From the cell containing the given text, extract its center point as (x, y) coordinate. 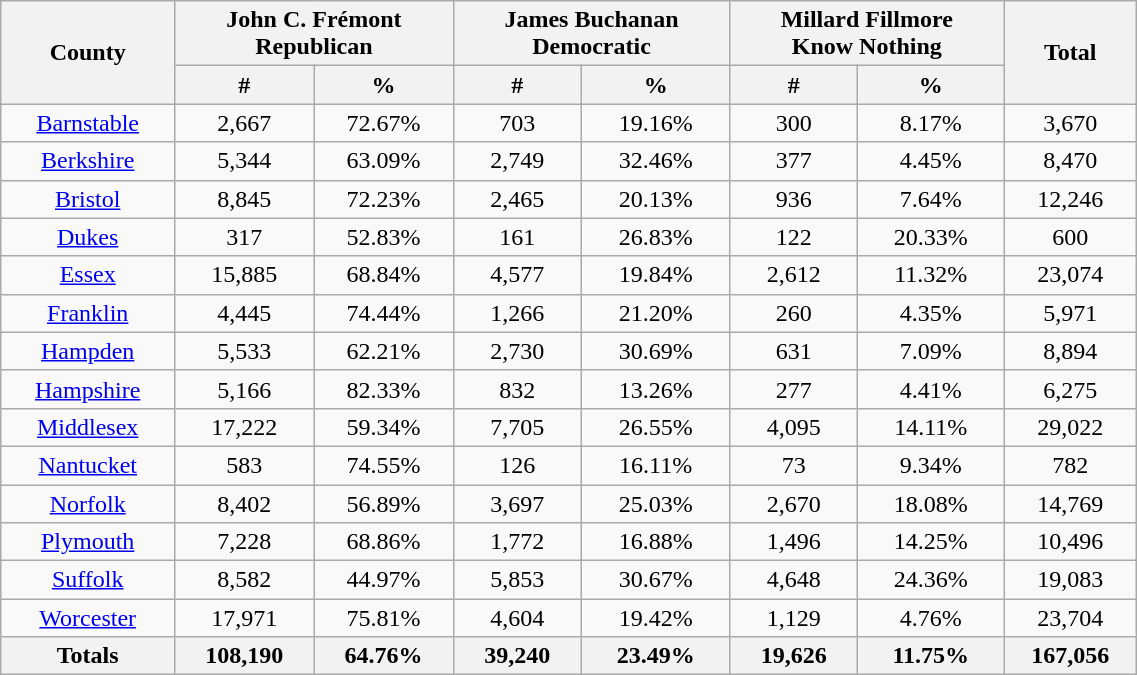
6,275 (1070, 389)
4.41% (931, 389)
74.55% (384, 465)
John C. FrémontRepublican (314, 34)
5,166 (244, 389)
260 (794, 313)
Totals (88, 656)
Hampden (88, 351)
4.35% (931, 313)
Millard FillmoreKnow Nothing (867, 34)
Norfolk (88, 503)
4,604 (517, 618)
30.69% (655, 351)
Plymouth (88, 542)
Total (1070, 52)
82.33% (384, 389)
122 (794, 237)
Barnstable (88, 123)
15,885 (244, 275)
Middlesex (88, 427)
52.83% (384, 237)
Worcester (88, 618)
11.32% (931, 275)
74.44% (384, 313)
7.64% (931, 199)
44.97% (384, 580)
703 (517, 123)
Suffolk (88, 580)
32.46% (655, 161)
James BuchananDemocratic (592, 34)
Berkshire (88, 161)
8,894 (1070, 351)
277 (794, 389)
73 (794, 465)
Hampshire (88, 389)
26.83% (655, 237)
2,667 (244, 123)
16.11% (655, 465)
72.23% (384, 199)
8,470 (1070, 161)
Dukes (88, 237)
20.13% (655, 199)
1,772 (517, 542)
Franklin (88, 313)
3,670 (1070, 123)
12,246 (1070, 199)
68.86% (384, 542)
23,074 (1070, 275)
5,971 (1070, 313)
583 (244, 465)
4,095 (794, 427)
2,670 (794, 503)
5,533 (244, 351)
9.34% (931, 465)
19.42% (655, 618)
26.55% (655, 427)
8,845 (244, 199)
4,648 (794, 580)
21.20% (655, 313)
631 (794, 351)
30.67% (655, 580)
4,445 (244, 313)
16.88% (655, 542)
59.34% (384, 427)
17,222 (244, 427)
68.84% (384, 275)
County (88, 52)
1,266 (517, 313)
4.76% (931, 618)
1,129 (794, 618)
14,769 (1070, 503)
Essex (88, 275)
8,402 (244, 503)
24.36% (931, 580)
2,749 (517, 161)
19.84% (655, 275)
39,240 (517, 656)
5,853 (517, 580)
64.76% (384, 656)
126 (517, 465)
317 (244, 237)
4,577 (517, 275)
936 (794, 199)
14.25% (931, 542)
63.09% (384, 161)
8,582 (244, 580)
23.49% (655, 656)
Nantucket (88, 465)
11.75% (931, 656)
17,971 (244, 618)
5,344 (244, 161)
2,612 (794, 275)
377 (794, 161)
2,465 (517, 199)
56.89% (384, 503)
72.67% (384, 123)
19,626 (794, 656)
3,697 (517, 503)
19.16% (655, 123)
13.26% (655, 389)
161 (517, 237)
8.17% (931, 123)
7,228 (244, 542)
23,704 (1070, 618)
19,083 (1070, 580)
108,190 (244, 656)
2,730 (517, 351)
300 (794, 123)
7.09% (931, 351)
7,705 (517, 427)
167,056 (1070, 656)
14.11% (931, 427)
600 (1070, 237)
75.81% (384, 618)
4.45% (931, 161)
10,496 (1070, 542)
782 (1070, 465)
18.08% (931, 503)
1,496 (794, 542)
62.21% (384, 351)
Bristol (88, 199)
25.03% (655, 503)
832 (517, 389)
29,022 (1070, 427)
20.33% (931, 237)
